From the cell containing the given text, extract its center point as [X, Y] coordinate. 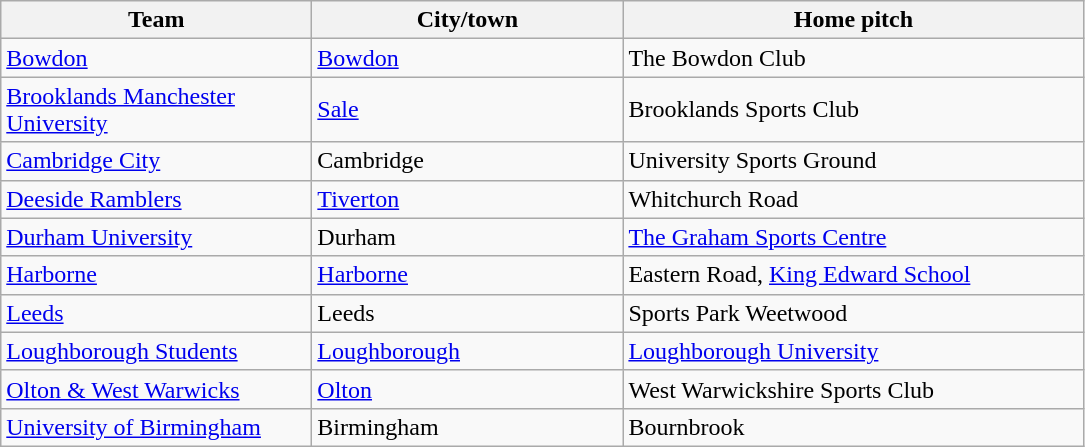
Birmingham [468, 427]
University Sports Ground [854, 161]
Cambridge City [156, 161]
Eastern Road, King Edward School [854, 275]
Brooklands Sports Club [854, 110]
Loughborough University [854, 351]
Loughborough [468, 351]
Loughborough Students [156, 351]
Durham [468, 237]
Whitchurch Road [854, 199]
Olton & West Warwicks [156, 389]
Durham University [156, 237]
The Graham Sports Centre [854, 237]
Olton [468, 389]
Home pitch [854, 20]
City/town [468, 20]
University of Birmingham [156, 427]
Sports Park Weetwood [854, 313]
West Warwickshire Sports Club [854, 389]
Cambridge [468, 161]
Team [156, 20]
Bournbrook [854, 427]
Brooklands Manchester University [156, 110]
Sale [468, 110]
Deeside Ramblers [156, 199]
The Bowdon Club [854, 58]
Tiverton [468, 199]
